From the cell containing the given text, extract its center point as (x, y) coordinate. 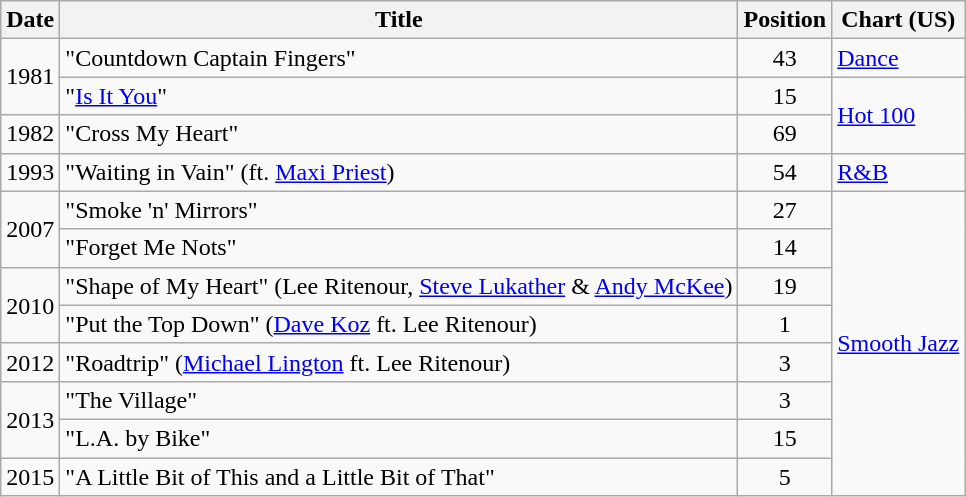
1993 (30, 172)
Chart (US) (898, 20)
1982 (30, 134)
"Smoke 'n' Mirrors" (399, 210)
19 (785, 286)
"Countdown Captain Fingers" (399, 58)
1 (785, 324)
R&B (898, 172)
2015 (30, 477)
Smooth Jazz (898, 343)
"A Little Bit of This and a Little Bit of That" (399, 477)
"Is It You" (399, 96)
27 (785, 210)
54 (785, 172)
Title (399, 20)
2007 (30, 229)
"Forget Me Nots" (399, 248)
5 (785, 477)
"Cross My Heart" (399, 134)
69 (785, 134)
"The Village" (399, 400)
2013 (30, 419)
"Roadtrip" (Michael Lington ft. Lee Ritenour) (399, 362)
"Shape of My Heart" (Lee Ritenour, Steve Lukather & Andy McKee) (399, 286)
1981 (30, 77)
Dance (898, 58)
"L.A. by Bike" (399, 438)
2010 (30, 305)
43 (785, 58)
Hot 100 (898, 115)
Date (30, 20)
14 (785, 248)
2012 (30, 362)
Position (785, 20)
"Waiting in Vain" (ft. Maxi Priest) (399, 172)
"Put the Top Down" (Dave Koz ft. Lee Ritenour) (399, 324)
